Return (x, y) of the center of cell containing provided text 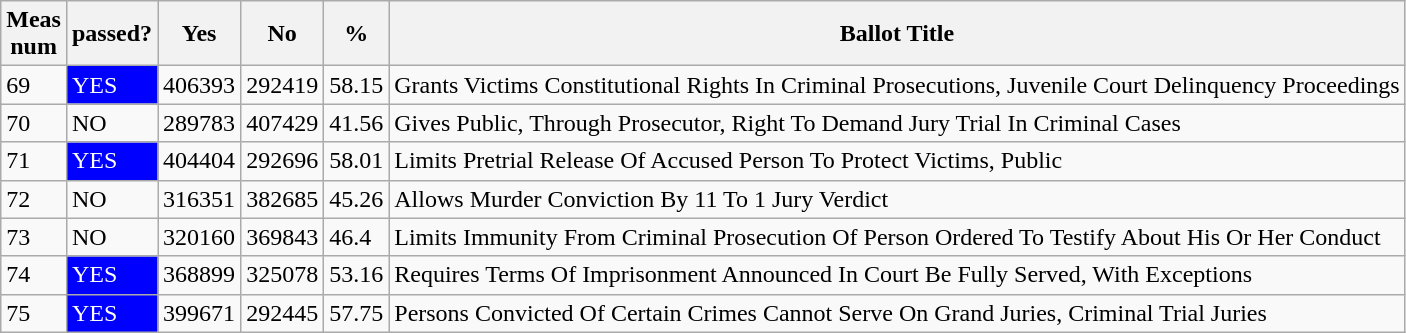
% (356, 34)
58.01 (356, 161)
46.4 (356, 237)
53.16 (356, 275)
Gives Public, Through Prosecutor, Right To Demand Jury Trial In Criminal Cases (897, 123)
316351 (200, 199)
75 (34, 313)
292419 (282, 85)
72 (34, 199)
Persons Convicted Of Certain Crimes Cannot Serve On Grand Juries, Criminal Trial Juries (897, 313)
41.56 (356, 123)
368899 (200, 275)
Requires Terms Of Imprisonment Announced In Court Be Fully Served, With Exceptions (897, 275)
70 (34, 123)
74 (34, 275)
58.15 (356, 85)
406393 (200, 85)
407429 (282, 123)
320160 (200, 237)
Limits Immunity From Criminal Prosecution Of Person Ordered To Testify About His Or Her Conduct (897, 237)
382685 (282, 199)
292696 (282, 161)
45.26 (356, 199)
369843 (282, 237)
69 (34, 85)
Limits Pretrial Release Of Accused Person To Protect Victims, Public (897, 161)
292445 (282, 313)
73 (34, 237)
404404 (200, 161)
57.75 (356, 313)
No (282, 34)
Grants Victims Constitutional Rights In Criminal Prosecutions, Juvenile Court Delinquency Proceedings (897, 85)
399671 (200, 313)
Yes (200, 34)
325078 (282, 275)
289783 (200, 123)
71 (34, 161)
Ballot Title (897, 34)
passed? (112, 34)
Allows Murder Conviction By 11 To 1 Jury Verdict (897, 199)
Measnum (34, 34)
